Return the (X, Y) coordinate for the center point of the cell that contains the specified text.  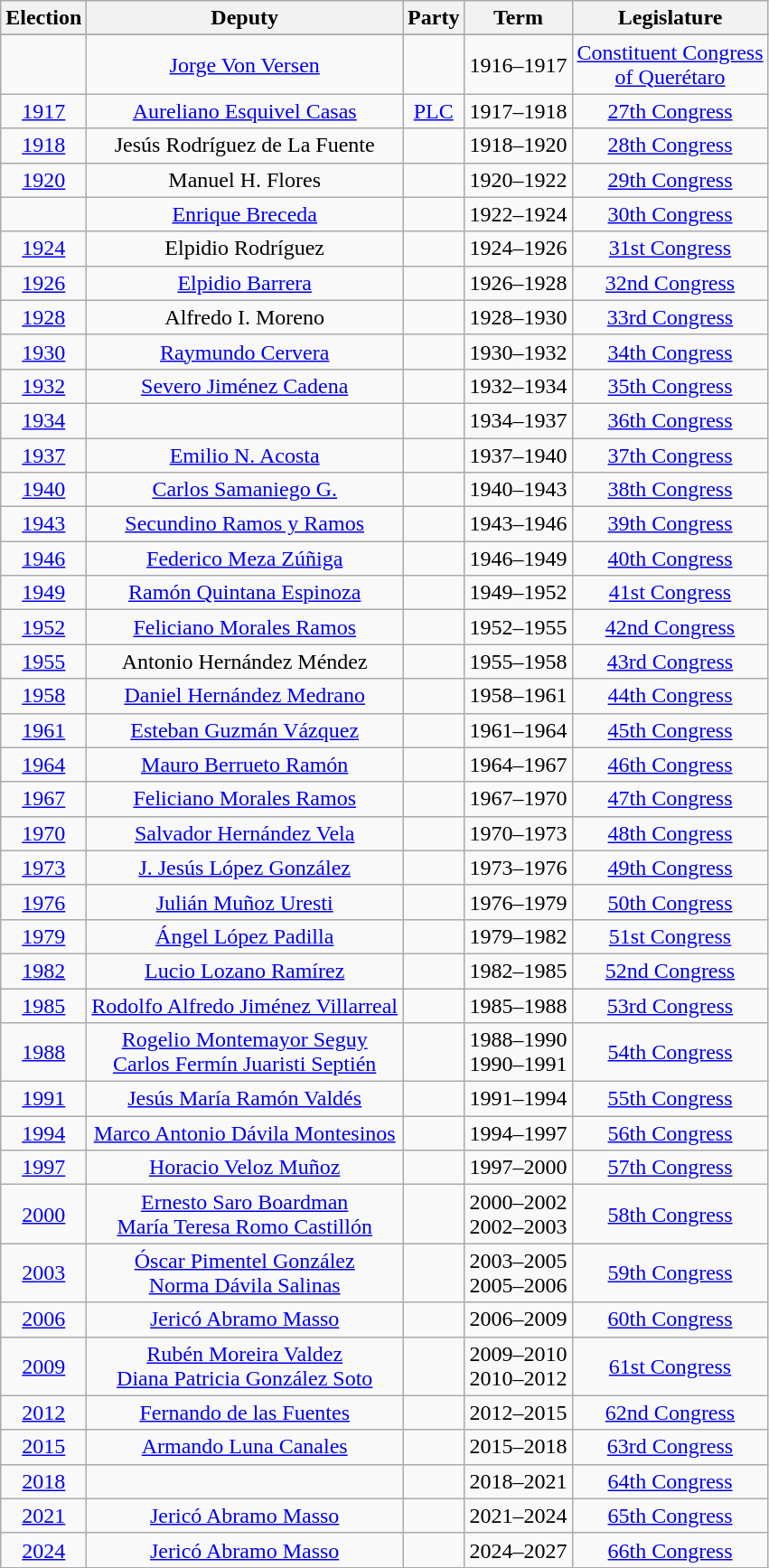
2018–2021 (519, 1481)
2003 (43, 1272)
1940 (43, 490)
1934 (43, 420)
1988 (43, 1052)
1970–1973 (519, 833)
1955–1958 (519, 662)
1924 (43, 249)
1928 (43, 317)
Fernando de las Fuentes (245, 1413)
2024–2027 (519, 1550)
1952–1955 (519, 627)
1922–1924 (519, 214)
1934–1937 (519, 420)
Lucio Lozano Ramírez (245, 971)
32nd Congress (671, 283)
29th Congress (671, 180)
1976 (43, 902)
1946 (43, 559)
31st Congress (671, 249)
47th Congress (671, 799)
65th Congress (671, 1516)
Jorge Von Versen (245, 65)
1985–1988 (519, 1006)
1955 (43, 662)
1917 (43, 111)
45th Congress (671, 730)
28th Congress (671, 146)
Emilio N. Acosta (245, 455)
46th Congress (671, 765)
58th Congress (671, 1215)
1994–1997 (519, 1133)
1961 (43, 730)
1967–1970 (519, 799)
PLC (434, 111)
1991 (43, 1099)
Severo Jiménez Cadena (245, 386)
Jesús María Ramón Valdés (245, 1099)
Salvador Hernández Vela (245, 833)
Party (434, 18)
1937 (43, 455)
2006–2009 (519, 1319)
J. Jesús López González (245, 868)
2024 (43, 1550)
1976–1979 (519, 902)
35th Congress (671, 386)
42nd Congress (671, 627)
1926–1928 (519, 283)
Elpidio Rodríguez (245, 249)
1943–1946 (519, 524)
Ernesto Saro BoardmanMaría Teresa Romo Castillón (245, 1215)
1994 (43, 1133)
1982 (43, 971)
34th Congress (671, 352)
Marco Antonio Dávila Montesinos (245, 1133)
Elpidio Barrera (245, 283)
Term (519, 18)
Aureliano Esquivel Casas (245, 111)
56th Congress (671, 1133)
1916–1917 (519, 65)
39th Congress (671, 524)
2006 (43, 1319)
Óscar Pimentel GonzálezNorma Dávila Salinas (245, 1272)
49th Congress (671, 868)
Rogelio Montemayor SeguyCarlos Fermín Juaristi Septién (245, 1052)
48th Congress (671, 833)
2018 (43, 1481)
Antonio Hernández Méndez (245, 662)
Ángel López Padilla (245, 936)
2015–2018 (519, 1447)
1932–1934 (519, 386)
1918–1920 (519, 146)
1979–1982 (519, 936)
1928–1930 (519, 317)
61st Congress (671, 1366)
1917–1918 (519, 111)
Armando Luna Canales (245, 1447)
50th Congress (671, 902)
2021–2024 (519, 1516)
1958–1961 (519, 696)
40th Congress (671, 559)
1967 (43, 799)
Raymundo Cervera (245, 352)
Jesús Rodríguez de La Fuente (245, 146)
64th Congress (671, 1481)
1924–1926 (519, 249)
1949 (43, 593)
30th Congress (671, 214)
1920–1922 (519, 180)
1920 (43, 180)
Julián Muñoz Uresti (245, 902)
63rd Congress (671, 1447)
2000–20022002–2003 (519, 1215)
1964 (43, 765)
Esteban Guzmán Vázquez (245, 730)
44th Congress (671, 696)
Constituent Congressof Querétaro (671, 65)
1985 (43, 1006)
Manuel H. Flores (245, 180)
Horacio Veloz Muñoz (245, 1168)
2009–20102010–2012 (519, 1366)
1958 (43, 696)
Daniel Hernández Medrano (245, 696)
1991–1994 (519, 1099)
41st Congress (671, 593)
2009 (43, 1366)
66th Congress (671, 1550)
59th Congress (671, 1272)
1952 (43, 627)
1964–1967 (519, 765)
51st Congress (671, 936)
43rd Congress (671, 662)
1932 (43, 386)
1988–19901990–1991 (519, 1052)
1918 (43, 146)
Secundino Ramos y Ramos (245, 524)
2000 (43, 1215)
1973–1976 (519, 868)
57th Congress (671, 1168)
Federico Meza Zúñiga (245, 559)
1943 (43, 524)
Election (43, 18)
1937–1940 (519, 455)
2012 (43, 1413)
1940–1943 (519, 490)
1979 (43, 936)
38th Congress (671, 490)
60th Congress (671, 1319)
1930 (43, 352)
1973 (43, 868)
1982–1985 (519, 971)
37th Congress (671, 455)
1961–1964 (519, 730)
1930–1932 (519, 352)
33rd Congress (671, 317)
Enrique Breceda (245, 214)
Rodolfo Alfredo Jiménez Villarreal (245, 1006)
27th Congress (671, 111)
2015 (43, 1447)
2012–2015 (519, 1413)
52nd Congress (671, 971)
2021 (43, 1516)
1946–1949 (519, 559)
54th Congress (671, 1052)
55th Congress (671, 1099)
62nd Congress (671, 1413)
1926 (43, 283)
36th Congress (671, 420)
Ramón Quintana Espinoza (245, 593)
1997–2000 (519, 1168)
1970 (43, 833)
Rubén Moreira ValdezDiana Patricia González Soto (245, 1366)
Mauro Berrueto Ramón (245, 765)
1949–1952 (519, 593)
Legislature (671, 18)
Deputy (245, 18)
Carlos Samaniego G. (245, 490)
1997 (43, 1168)
Alfredo I. Moreno (245, 317)
2003–20052005–2006 (519, 1272)
53rd Congress (671, 1006)
